Determine the (X, Y) coordinate at the center of the cell enclosing the given text.  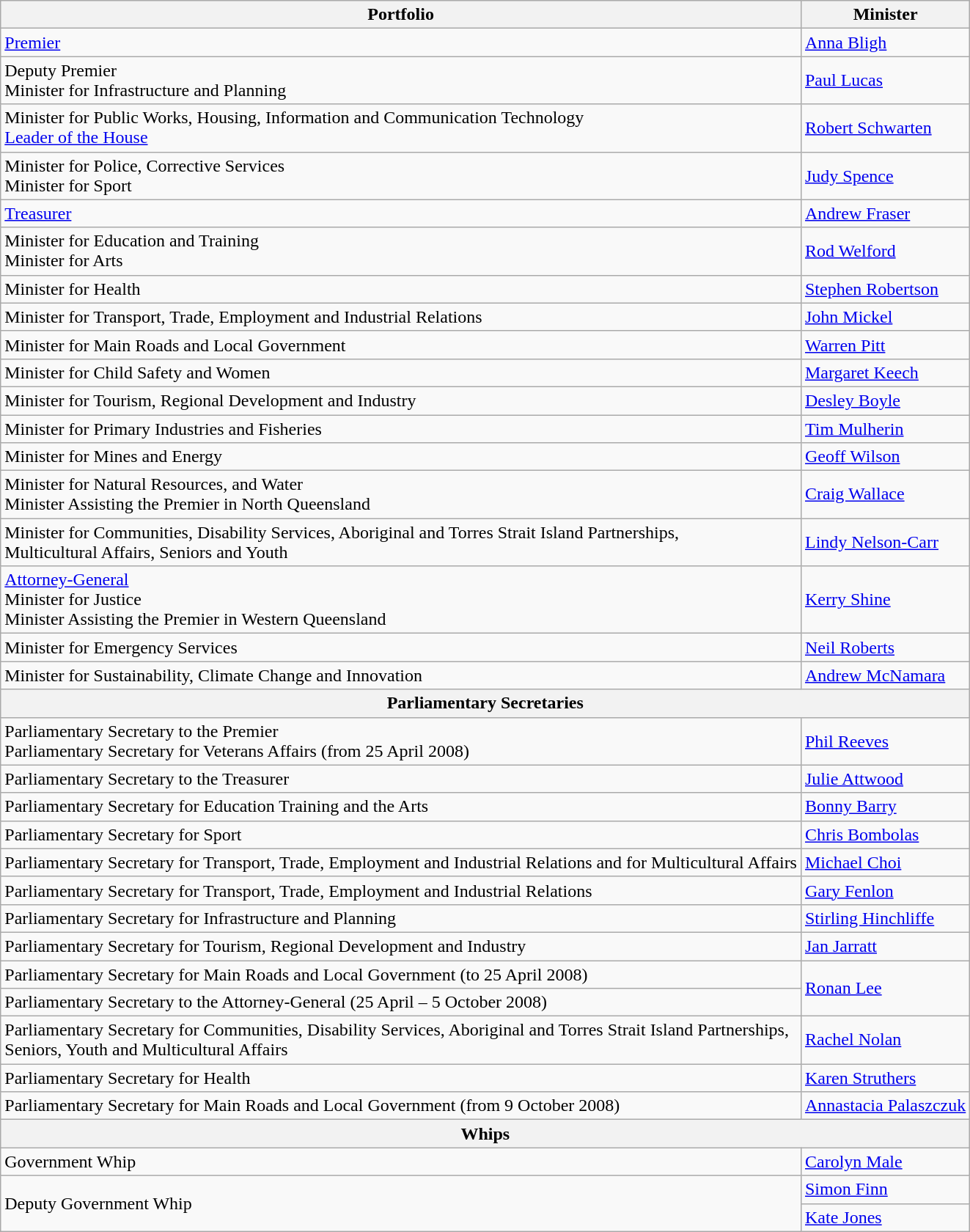
Karen Struthers (885, 1078)
Annastacia Palaszczuk (885, 1106)
Phil Reeves (885, 741)
Whips (485, 1134)
Ronan Lee (885, 989)
Minister for Sustainability, Climate Change and Innovation (401, 675)
Andrew McNamara (885, 675)
Parliamentary Secretary to the Attorney-General (25 April – 5 October 2008) (401, 1002)
Warren Pitt (885, 345)
Minister for Primary Industries and Fisheries (401, 429)
Parliamentary Secretaries (485, 703)
Deputy PremierMinister for Infrastructure and Planning (401, 81)
Parliamentary Secretary for Main Roads and Local Government (from 9 October 2008) (401, 1106)
Chris Bombolas (885, 835)
Anna Bligh (885, 43)
Deputy Government Whip (401, 1203)
Attorney-GeneralMinister for JusticeMinister Assisting the Premier in Western Queensland (401, 600)
Parliamentary Secretary for Infrastructure and Planning (401, 918)
Stephen Robertson (885, 289)
Minister for Tourism, Regional Development and Industry (401, 400)
Margaret Keech (885, 373)
Minister for Communities, Disability Services, Aboriginal and Torres Strait Island Partnerships,Multicultural Affairs, Seniors and Youth (401, 543)
Parliamentary Secretary for Tourism, Regional Development and Industry (401, 946)
Michael Choi (885, 862)
Portfolio (401, 15)
Parliamentary Secretary for Transport, Trade, Employment and Industrial Relations (401, 890)
Parliamentary Secretary for Sport (401, 835)
Minister for Public Works, Housing, Information and Communication TechnologyLeader of the House (401, 128)
Robert Schwarten (885, 128)
John Mickel (885, 317)
Desley Boyle (885, 400)
Rod Welford (885, 251)
Neil Roberts (885, 648)
Craig Wallace (885, 494)
Geoff Wilson (885, 457)
Parliamentary Secretary for Education Training and the Arts (401, 807)
Minister for Child Safety and Women (401, 373)
Minister (885, 15)
Bonny Barry (885, 807)
Minister for Main Roads and Local Government (401, 345)
Treasurer (401, 213)
Minister for Transport, Trade, Employment and Industrial Relations (401, 317)
Paul Lucas (885, 81)
Andrew Fraser (885, 213)
Government Whip (401, 1162)
Minister for Natural Resources, and WaterMinister Assisting the Premier in North Queensland (401, 494)
Minister for Education and TrainingMinister for Arts (401, 251)
Premier (401, 43)
Parliamentary Secretary for Health (401, 1078)
Carolyn Male (885, 1162)
Parliamentary Secretary to the Treasurer (401, 779)
Judy Spence (885, 176)
Simon Finn (885, 1189)
Parliamentary Secretary for Transport, Trade, Employment and Industrial Relations and for Multicultural Affairs (401, 862)
Parliamentary Secretary to the PremierParliamentary Secretary for Veterans Affairs (from 25 April 2008) (401, 741)
Minister for Police, Corrective ServicesMinister for Sport (401, 176)
Stirling Hinchliffe (885, 918)
Gary Fenlon (885, 890)
Kerry Shine (885, 600)
Lindy Nelson-Carr (885, 543)
Rachel Nolan (885, 1040)
Minister for Mines and Energy (401, 457)
Jan Jarratt (885, 946)
Julie Attwood (885, 779)
Minister for Health (401, 289)
Parliamentary Secretary for Main Roads and Local Government (to 25 April 2008) (401, 975)
Minister for Emergency Services (401, 648)
Kate Jones (885, 1217)
Tim Mulherin (885, 429)
